Find where the given text appears and provide that cell's center as (X, Y) coordinate. 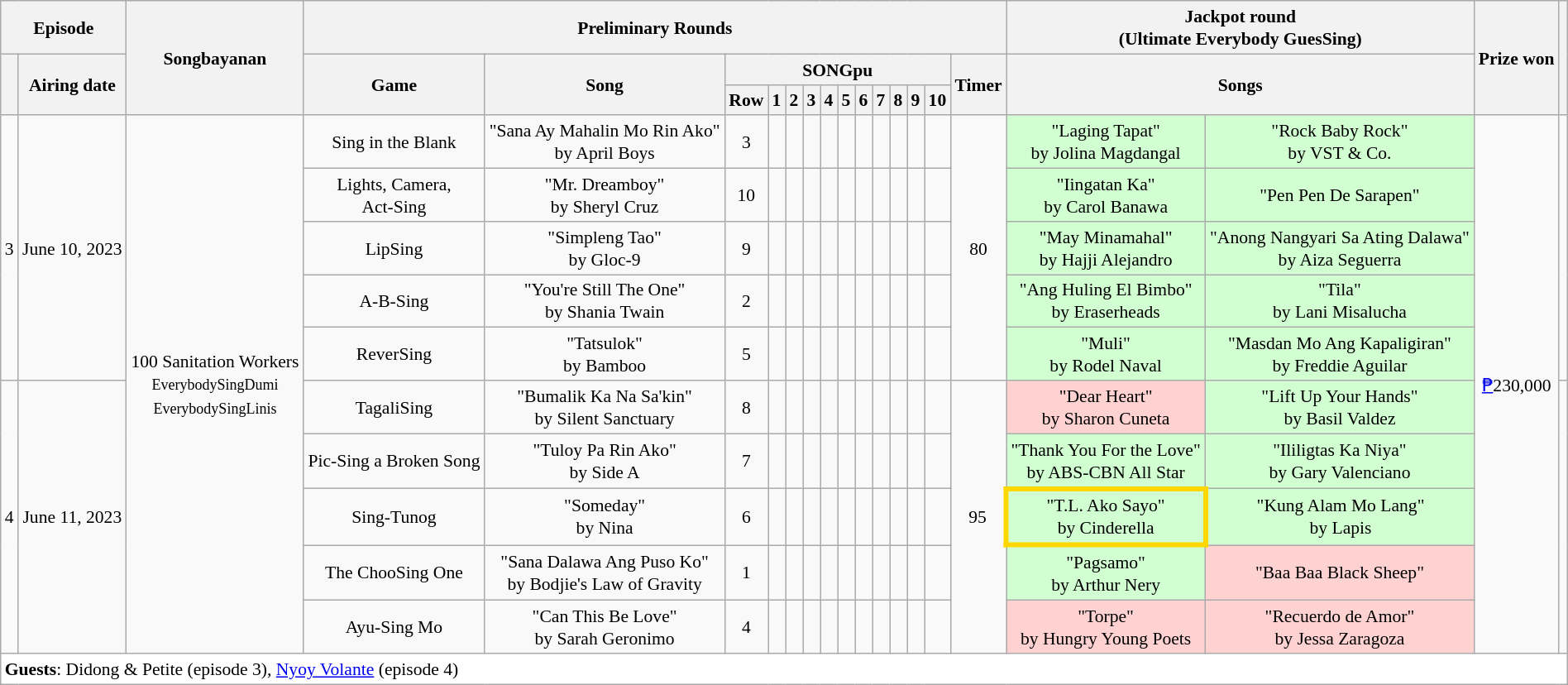
"Tatsulok"by Bamboo (605, 354)
"T.L. Ako Sayo"by Cinderella (1106, 518)
Prize won (1517, 58)
"Iingatan Ka"by Carol Banawa (1106, 195)
"Tuloy Pa Rin Ako"by Side A (605, 461)
ReverSing (394, 354)
"Rock Baby Rock"by VST & Co. (1340, 142)
80 (978, 248)
Jackpot round(Ultimate Everybody GuesSing) (1241, 27)
"You're Still The One"by Shania Twain (605, 301)
SONGpu (837, 69)
The ChooSing One (394, 572)
LipSing (394, 248)
"Torpe"by Hungry Young Poets (1106, 627)
100 Sanitation WorkersEverybodySingDumiEverybodySingLinis (215, 385)
"Muli"by Rodel Naval (1106, 354)
"Ang Huling El Bimbo"by Eraserheads (1106, 301)
"Pen Pen De Sarapen" (1340, 195)
"Can This Be Love"by Sarah Geronimo (605, 627)
"Someday"by Nina (605, 518)
Row (746, 99)
"Anong Nangyari Sa Ating Dalawa"by Aiza Seguerra (1340, 248)
95 (978, 517)
"Tila"by Lani Misalucha (1340, 301)
Episode (64, 27)
"Sana Dalawa Ang Puso Ko"by Bodjie's Law of Gravity (605, 572)
"Sana Ay Mahalin Mo Rin Ako"by April Boys (605, 142)
TagaliSing (394, 407)
"Recuerdo de Amor"by Jessa Zaragoza (1340, 627)
"Baa Baa Black Sheep" (1340, 572)
"Ililigtas Ka Niya"by Gary Valenciano (1340, 461)
Sing-Tunog (394, 518)
"Mr. Dreamboy"by Sheryl Cruz (605, 195)
"Bumalik Ka Na Sa'kin"by Silent Sanctuary (605, 407)
"Lift Up Your Hands"by Basil Valdez (1340, 407)
Pic-Sing a Broken Song (394, 461)
"Masdan Mo Ang Kapaligiran"by Freddie Aguilar (1340, 354)
A-B-Sing (394, 301)
₱230,000 (1517, 385)
Song (605, 84)
Songs (1241, 84)
Ayu-Sing Mo (394, 627)
Guests: Didong & Petite (episode 3), Nyoy Volante (episode 4) (784, 668)
"Pagsamo"by Arthur Nery (1106, 572)
June 11, 2023 (73, 517)
"Dear Heart"by Sharon Cuneta (1106, 407)
"Laging Tapat"by Jolina Magdangal (1106, 142)
Timer (978, 84)
Preliminary Rounds (655, 27)
"Simpleng Tao"by Gloc-9 (605, 248)
"May Minamahal"by Hajji Alejandro (1106, 248)
Airing date (73, 84)
"Kung Alam Mo Lang"by Lapis (1340, 518)
Lights, Camera,Act-Sing (394, 195)
Sing in the Blank (394, 142)
"Thank You For the Love"by ABS-CBN All Star (1106, 461)
Game (394, 84)
Songbayanan (215, 58)
June 10, 2023 (73, 248)
